Detect which cell encompasses the target text, then output its [X, Y] center coordinate. 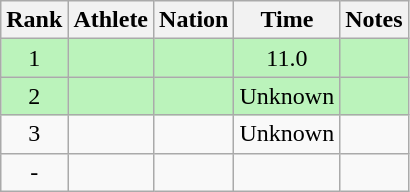
Notes [374, 20]
Nation [194, 20]
2 [34, 96]
Time [287, 20]
Athlete [111, 20]
3 [34, 134]
Rank [34, 20]
- [34, 172]
1 [34, 58]
11.0 [287, 58]
